Detect which cell encompasses the target text, then output its [x, y] center coordinate. 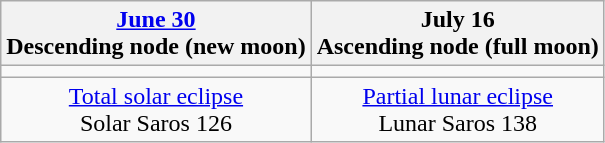
Total solar eclipseSolar Saros 126 [156, 110]
Partial lunar eclipseLunar Saros 138 [458, 110]
June 30Descending node (new moon) [156, 34]
July 16Ascending node (full moon) [458, 34]
